Search for the cell housing the specified text and yield its (X, Y) center coordinate. 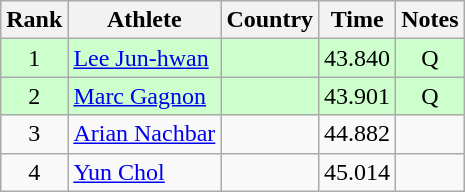
3 (34, 134)
Lee Jun-hwan (144, 58)
2 (34, 96)
43.840 (358, 58)
Athlete (144, 20)
4 (34, 172)
Country (270, 20)
44.882 (358, 134)
Rank (34, 20)
Marc Gagnon (144, 96)
Notes (430, 20)
Yun Chol (144, 172)
Time (358, 20)
Arian Nachbar (144, 134)
43.901 (358, 96)
1 (34, 58)
45.014 (358, 172)
